Determine the [X, Y] coordinate at the center of the cell enclosing the given text.  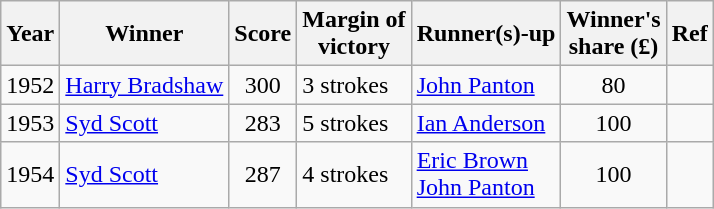
Runner(s)-up [486, 34]
Ian Anderson [486, 123]
283 [263, 123]
Margin ofvictory [354, 34]
4 strokes [354, 174]
Harry Bradshaw [144, 85]
Winner'sshare (£) [614, 34]
5 strokes [354, 123]
Ref [690, 34]
287 [263, 174]
1954 [30, 174]
1953 [30, 123]
Score [263, 34]
80 [614, 85]
300 [263, 85]
Year [30, 34]
3 strokes [354, 85]
Eric Brown John Panton [486, 174]
Winner [144, 34]
1952 [30, 85]
John Panton [486, 85]
